Determine the [x, y] coordinate at the center of the cell enclosing the given text.  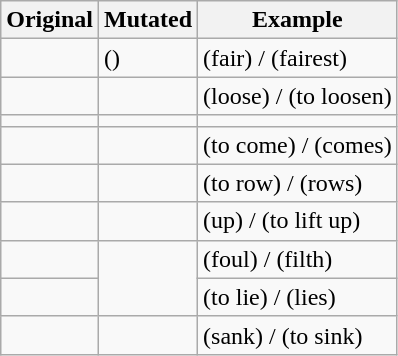
Original [50, 20]
(foul) / (filth) [298, 259]
(to lie) / (lies) [298, 297]
(up) / (to lift up) [298, 221]
(loose) / (to loosen) [298, 96]
(fair) / (fairest) [298, 58]
Example [298, 20]
(sank) / (to sink) [298, 335]
Mutated [148, 20]
() [148, 58]
(to row) / (rows) [298, 183]
(to come) / (comes) [298, 145]
